Capture the cell that displays the provided text and extract its (X, Y) central coordinate. 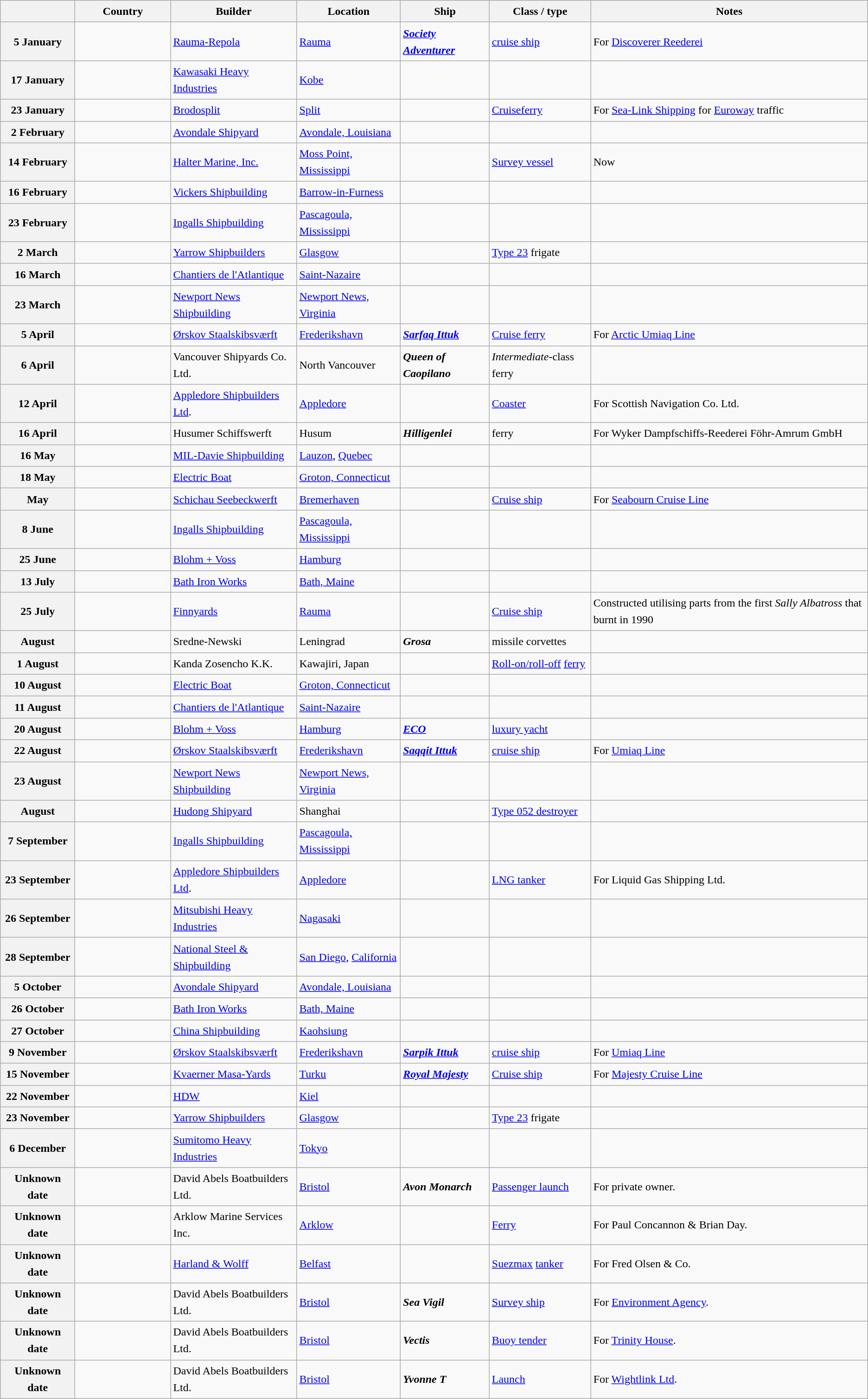
Grosa (445, 642)
Saqqit Ittuk (445, 750)
Class / type (540, 11)
23 August (38, 781)
For Majesty Cruise Line (729, 1074)
HDW (234, 1096)
16 May (38, 455)
11 August (38, 707)
Rauma-Repola (234, 42)
8 June (38, 530)
San Diego, California (349, 957)
For private owner. (729, 1186)
27 October (38, 1030)
Shanghai (349, 811)
Constructed utilising parts from the first Sally Albatross that burnt in 1990 (729, 611)
LNG tanker (540, 880)
25 July (38, 611)
26 September (38, 918)
2 February (38, 132)
Cruise ferry (540, 335)
Queen of Caopilano (445, 365)
luxury yacht (540, 729)
Schichau Seebeckwerft (234, 499)
16 April (38, 434)
Roll-on/roll-off ferry (540, 663)
For Wightlink Ltd. (729, 1379)
Survey vessel (540, 162)
Nagasaki (349, 918)
Arklow (349, 1225)
Kvaerner Masa-Yards (234, 1074)
Hudong Shipyard (234, 811)
Finnyards (234, 611)
6 December (38, 1148)
ECO (445, 729)
9 November (38, 1053)
May (38, 499)
Cruiseferry (540, 110)
Vectis (445, 1341)
Kawasaki Heavy Industries (234, 80)
For Environment Agency. (729, 1302)
26 October (38, 1009)
Location (349, 11)
Lauzon, Quebec (349, 455)
7 September (38, 841)
Sea Vigil (445, 1302)
17 January (38, 80)
Husum (349, 434)
For Seabourn Cruise Line (729, 499)
Type 052 destroyer (540, 811)
5 October (38, 987)
Ferry (540, 1225)
6 April (38, 365)
For Liquid Gas Shipping Ltd. (729, 880)
For Fred Olsen & Co. (729, 1264)
16 February (38, 192)
For Arctic Umiaq Line (729, 335)
23 November (38, 1118)
14 February (38, 162)
Moss Point, Mississippi (349, 162)
2 March (38, 252)
Vancouver Shipyards Co. Ltd. (234, 365)
13 July (38, 581)
Buoy tender (540, 1341)
25 June (38, 559)
For Scottish Navigation Co. Ltd. (729, 403)
Halter Marine, Inc. (234, 162)
10 August (38, 685)
Sumitomo Heavy Industries (234, 1148)
Turku (349, 1074)
Sredne-Newski (234, 642)
Hilligenlei (445, 434)
For Sea-Link Shipping for Euroway traffic (729, 110)
ferry (540, 434)
Sarpik Ittuk (445, 1053)
Arklow Marine Services Inc. (234, 1225)
23 January (38, 110)
For Wyker Dampfschiffs-Reederei Föhr-Amrum GmbH (729, 434)
Coaster (540, 403)
Harland & Wolff (234, 1264)
15 November (38, 1074)
23 September (38, 880)
Intermediate-class ferry (540, 365)
20 August (38, 729)
North Vancouver (349, 365)
Kaohsiung (349, 1030)
MIL-Davie Shipbuilding (234, 455)
missile corvettes (540, 642)
Ship (445, 11)
23 February (38, 223)
16 March (38, 275)
Society Adventurer (445, 42)
18 May (38, 478)
Yvonne T (445, 1379)
Leningrad (349, 642)
National Steel & Shipbuilding (234, 957)
Kanda Zosencho K.K. (234, 663)
Launch (540, 1379)
Husumer Schiffswerft (234, 434)
For Trinity House. (729, 1341)
5 January (38, 42)
Country (123, 11)
Avon Monarch (445, 1186)
Suezmax tanker (540, 1264)
Notes (729, 11)
Kiel (349, 1096)
28 September (38, 957)
Brodosplit (234, 110)
5 April (38, 335)
China Shipbuilding (234, 1030)
Sarfaq Ittuk (445, 335)
Survey ship (540, 1302)
Passenger launch (540, 1186)
Split (349, 110)
Bremerhaven (349, 499)
Tokyo (349, 1148)
23 March (38, 304)
Now (729, 162)
For Paul Concannon & Brian Day. (729, 1225)
1 August (38, 663)
22 November (38, 1096)
Barrow-in-Furness (349, 192)
12 April (38, 403)
Mitsubishi Heavy Industries (234, 918)
Kawajiri, Japan (349, 663)
22 August (38, 750)
Kobe (349, 80)
Builder (234, 11)
For Discoverer Reederei (729, 42)
Belfast (349, 1264)
Royal Majesty (445, 1074)
Vickers Shipbuilding (234, 192)
